Locate the cell with the specified text and output its [X, Y] center coordinate. 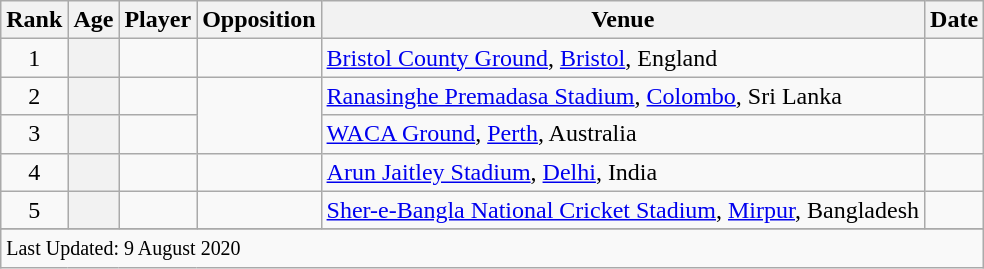
Venue [622, 20]
Date [954, 20]
Rank [34, 20]
Age [94, 20]
1 [34, 58]
Arun Jaitley Stadium, Delhi, India [622, 172]
5 [34, 210]
2 [34, 96]
Ranasinghe Premadasa Stadium, Colombo, Sri Lanka [622, 96]
Last Updated: 9 August 2020 [492, 248]
Bristol County Ground, Bristol, England [622, 58]
4 [34, 172]
Player [158, 20]
3 [34, 134]
Sher-e-Bangla National Cricket Stadium, Mirpur, Bangladesh [622, 210]
WACA Ground, Perth, Australia [622, 134]
Opposition [259, 20]
